Locate the cell with the specified text and output its (x, y) center coordinate. 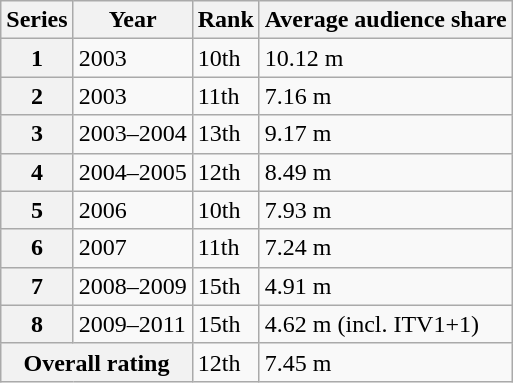
7.16 m (386, 96)
Year (132, 20)
4.62 m (incl. ITV1+1) (386, 324)
7.45 m (386, 362)
2004–2005 (132, 172)
4.91 m (386, 286)
Average audience share (386, 20)
10.12 m (386, 58)
7 (37, 286)
8.49 m (386, 172)
Series (37, 20)
4 (37, 172)
7.24 m (386, 248)
3 (37, 134)
8 (37, 324)
9.17 m (386, 134)
1 (37, 58)
5 (37, 210)
2009–2011 (132, 324)
2 (37, 96)
2007 (132, 248)
6 (37, 248)
13th (226, 134)
7.93 m (386, 210)
2003–2004 (132, 134)
2008–2009 (132, 286)
Overall rating (96, 362)
2006 (132, 210)
Rank (226, 20)
